For the text-containing cell, return its midpoint in [X, Y] coordinate format. 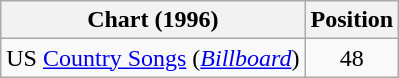
48 [352, 58]
Position [352, 20]
Chart (1996) [153, 20]
US Country Songs (Billboard) [153, 58]
